Provide the [X, Y] coordinate of the cell's center where the given text is located.  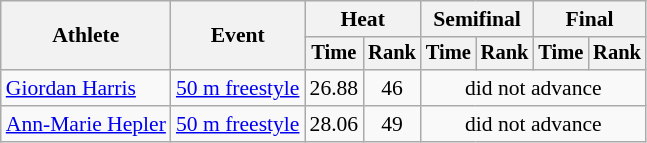
26.88 [334, 88]
Athlete [86, 36]
Heat [363, 19]
Final [589, 19]
Semifinal [477, 19]
46 [392, 88]
Ann-Marie Hepler [86, 124]
Giordan Harris [86, 88]
Event [238, 36]
49 [392, 124]
28.06 [334, 124]
